Capture the cell that displays the provided text and extract its [x, y] central coordinate. 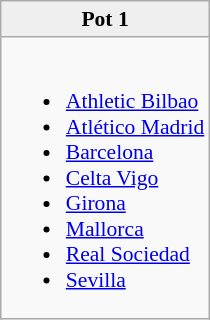
Athletic BilbaoAtlético MadridBarcelonaCelta VigoGironaMallorcaReal SociedadSevilla [106, 178]
Pot 1 [106, 19]
